Identify which cell holds the provided text, then report its (X, Y) central coordinate. 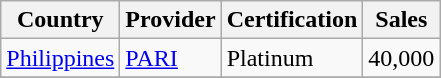
PARI (170, 58)
Country (60, 20)
Sales (402, 20)
Platinum (292, 58)
40,000 (402, 58)
Certification (292, 20)
Provider (170, 20)
Philippines (60, 58)
